Detect which cell encompasses the target text, then output its [X, Y] center coordinate. 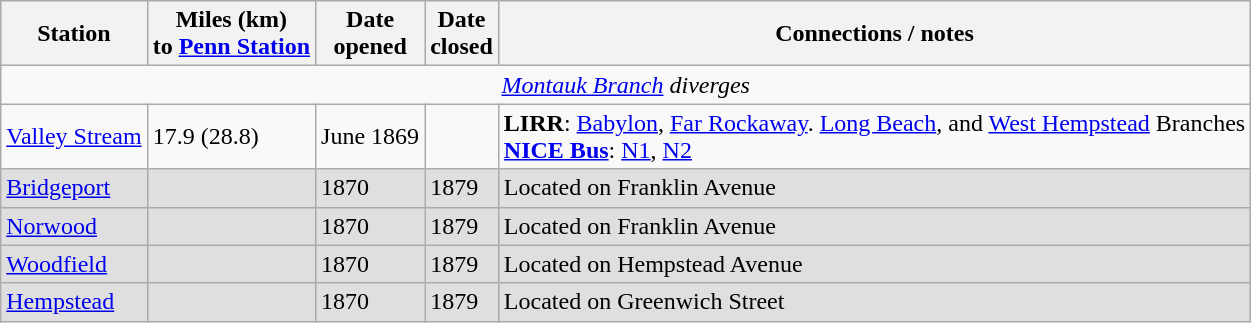
17.9 (28.8) [231, 136]
Located on Hempstead Avenue [874, 264]
Valley Stream [74, 136]
LIRR: Babylon, Far Rockaway. Long Beach, and West Hempstead Branches NICE Bus: N1, N2 [874, 136]
Montauk Branch diverges [626, 85]
Bridgeport [74, 188]
Station [74, 34]
Dateopened [370, 34]
Located on Greenwich Street [874, 302]
Norwood [74, 226]
Connections / notes [874, 34]
Miles (km)to Penn Station [231, 34]
Hempstead [74, 302]
Woodfield [74, 264]
Dateclosed [462, 34]
June 1869 [370, 136]
